Determine the [X, Y] coordinate at the center of the cell enclosing the given text.  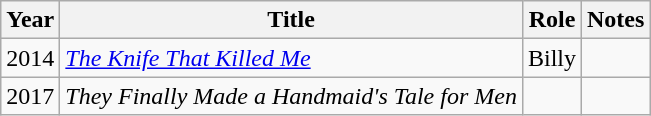
They Finally Made a Handmaid's Tale for Men [292, 96]
2014 [30, 58]
Title [292, 20]
Notes [616, 20]
Role [552, 20]
The Knife That Killed Me [292, 58]
Billy [552, 58]
Year [30, 20]
2017 [30, 96]
